Provide the [X, Y] coordinate of the cell's center where the given text is located.  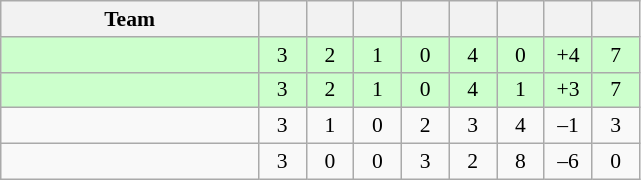
Team [130, 19]
8 [520, 162]
+3 [568, 90]
–6 [568, 162]
–1 [568, 126]
+4 [568, 55]
